Return the (X, Y) coordinate for the center point of the cell that contains the specified text.  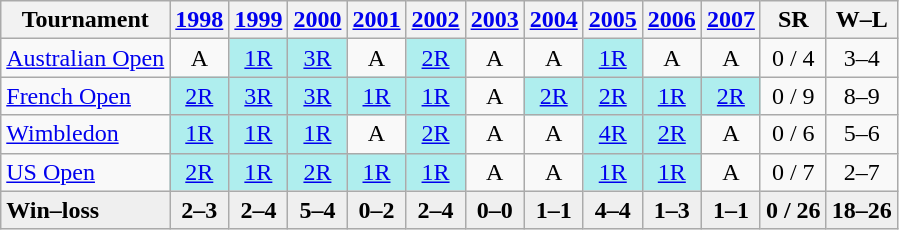
Win–loss (86, 210)
0 / 7 (793, 172)
1998 (200, 20)
0 / 4 (793, 58)
0 / 26 (793, 210)
18–26 (862, 210)
5–4 (318, 210)
Tournament (86, 20)
1–3 (672, 210)
2003 (494, 20)
US Open (86, 172)
2006 (672, 20)
0 / 9 (793, 96)
2–7 (862, 172)
2002 (436, 20)
SR (793, 20)
2000 (318, 20)
2004 (554, 20)
0 / 6 (793, 134)
French Open (86, 96)
Wimbledon (86, 134)
5–6 (862, 134)
2–3 (200, 210)
2005 (612, 20)
0–2 (376, 210)
1999 (258, 20)
4–4 (612, 210)
2001 (376, 20)
Australian Open (86, 58)
3–4 (862, 58)
W–L (862, 20)
2007 (730, 20)
0–0 (494, 210)
8–9 (862, 96)
4R (612, 134)
